Detect which cell encompasses the target text, then output its (X, Y) center coordinate. 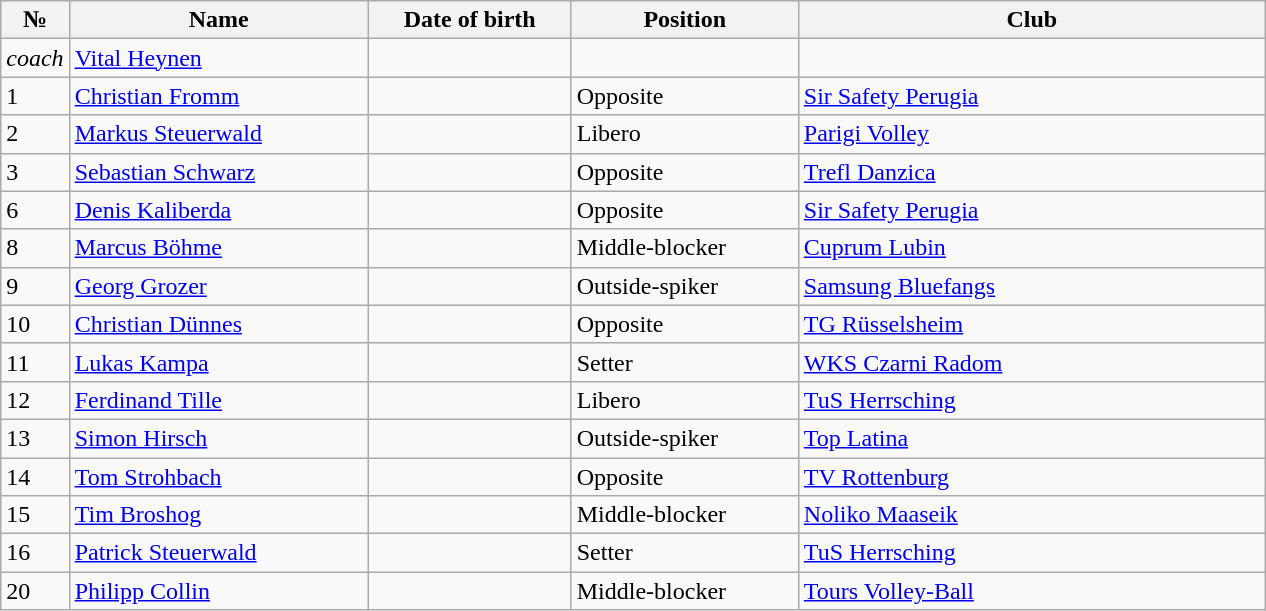
2 (35, 134)
Patrick Steuerwald (218, 553)
Marcus Böhme (218, 248)
№ (35, 20)
Vital Heynen (218, 58)
Markus Steuerwald (218, 134)
Trefl Danzica (1032, 172)
Name (218, 20)
Date of birth (470, 20)
WKS Czarni Radom (1032, 362)
3 (35, 172)
Cuprum Lubin (1032, 248)
20 (35, 591)
TV Rottenburg (1032, 477)
Sebastian Schwarz (218, 172)
Christian Fromm (218, 96)
Tours Volley-Ball (1032, 591)
TG Rüsselsheim (1032, 324)
16 (35, 553)
11 (35, 362)
6 (35, 210)
14 (35, 477)
13 (35, 438)
Lukas Kampa (218, 362)
8 (35, 248)
15 (35, 515)
Georg Grozer (218, 286)
1 (35, 96)
10 (35, 324)
9 (35, 286)
Tom Strohbach (218, 477)
12 (35, 400)
Denis Kaliberda (218, 210)
Tim Broshog (218, 515)
Club (1032, 20)
Ferdinand Tille (218, 400)
Position (684, 20)
Simon Hirsch (218, 438)
Top Latina (1032, 438)
Philipp Collin (218, 591)
Christian Dünnes (218, 324)
coach (35, 58)
Samsung Bluefangs (1032, 286)
Noliko Maaseik (1032, 515)
Parigi Volley (1032, 134)
